Return (X, Y) of the center of cell containing provided text 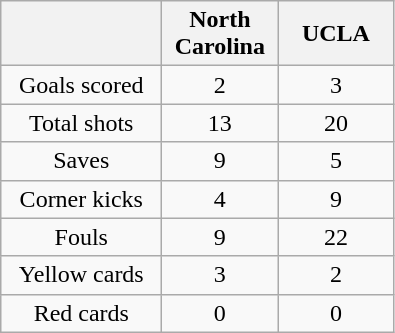
13 (220, 123)
Saves (82, 161)
20 (336, 123)
22 (336, 237)
Yellow cards (82, 275)
Goals scored (82, 85)
NorthCarolina (220, 34)
Red cards (82, 313)
Total shots (82, 123)
Fouls (82, 237)
Corner kicks (82, 199)
UCLA (336, 34)
5 (336, 161)
4 (220, 199)
